Find where the given text appears and provide that cell's center as [x, y] coordinate. 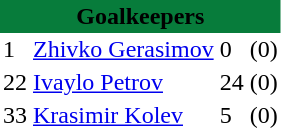
Goalkeepers [140, 16]
Ivaylo Petrov [124, 82]
24 [232, 82]
Zhivko Gerasimov [124, 50]
0 [232, 50]
22 [15, 82]
1 [15, 50]
